Find where the given text appears and provide that cell's center as (X, Y) coordinate. 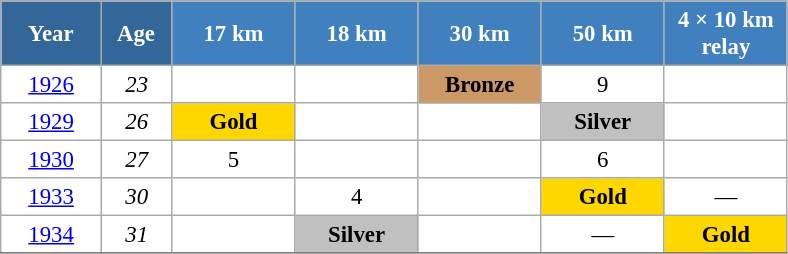
1933 (52, 197)
1929 (52, 122)
27 (136, 160)
30 km (480, 34)
30 (136, 197)
9 (602, 85)
6 (602, 160)
4 × 10 km relay (726, 34)
50 km (602, 34)
1934 (52, 235)
Bronze (480, 85)
1930 (52, 160)
Age (136, 34)
26 (136, 122)
1926 (52, 85)
31 (136, 235)
Year (52, 34)
18 km (356, 34)
5 (234, 160)
17 km (234, 34)
23 (136, 85)
4 (356, 197)
